Find where the given text appears and provide that cell's center as (X, Y) coordinate. 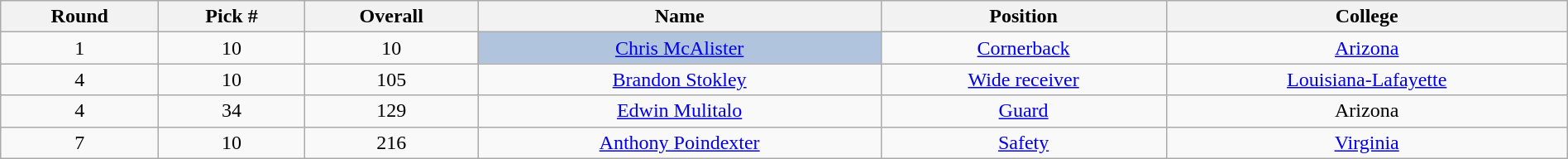
Brandon Stokley (680, 79)
216 (391, 142)
34 (232, 111)
Virginia (1366, 142)
Cornerback (1024, 48)
Anthony Poindexter (680, 142)
105 (391, 79)
Safety (1024, 142)
Guard (1024, 111)
129 (391, 111)
Name (680, 17)
1 (79, 48)
Round (79, 17)
Wide receiver (1024, 79)
Chris McAlister (680, 48)
Pick # (232, 17)
Position (1024, 17)
Overall (391, 17)
Edwin Mulitalo (680, 111)
College (1366, 17)
Louisiana-Lafayette (1366, 79)
7 (79, 142)
